Provide the (X, Y) coordinate of the cell's center where the given text is located.  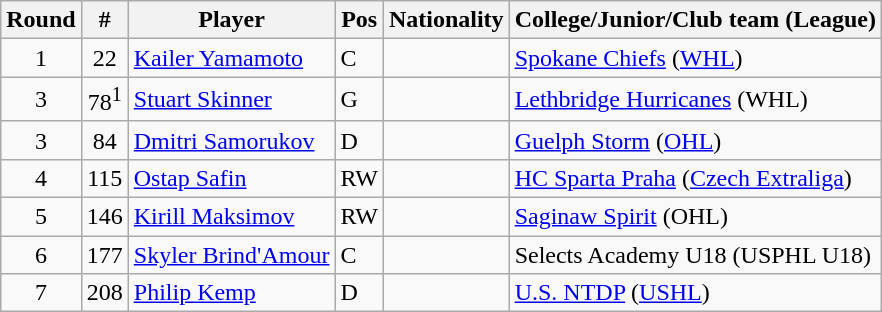
6 (41, 255)
Skyler Brind'Amour (232, 255)
7 (41, 293)
Lethbridge Hurricanes (WHL) (695, 100)
Selects Academy U18 (USPHL U18) (695, 255)
# (104, 20)
Nationality (446, 20)
208 (104, 293)
G (359, 100)
HC Sparta Praha (Czech Extraliga) (695, 178)
Philip Kemp (232, 293)
Ostap Safin (232, 178)
Saginaw Spirit (OHL) (695, 217)
22 (104, 58)
Kirill Maksimov (232, 217)
5 (41, 217)
1 (41, 58)
177 (104, 255)
Pos (359, 20)
Spokane Chiefs (WHL) (695, 58)
115 (104, 178)
84 (104, 140)
Round (41, 20)
U.S. NTDP (USHL) (695, 293)
College/Junior/Club team (League) (695, 20)
781 (104, 100)
Player (232, 20)
Guelph Storm (OHL) (695, 140)
Stuart Skinner (232, 100)
Dmitri Samorukov (232, 140)
Kailer Yamamoto (232, 58)
4 (41, 178)
146 (104, 217)
